Search for the cell housing the specified text and yield its (x, y) center coordinate. 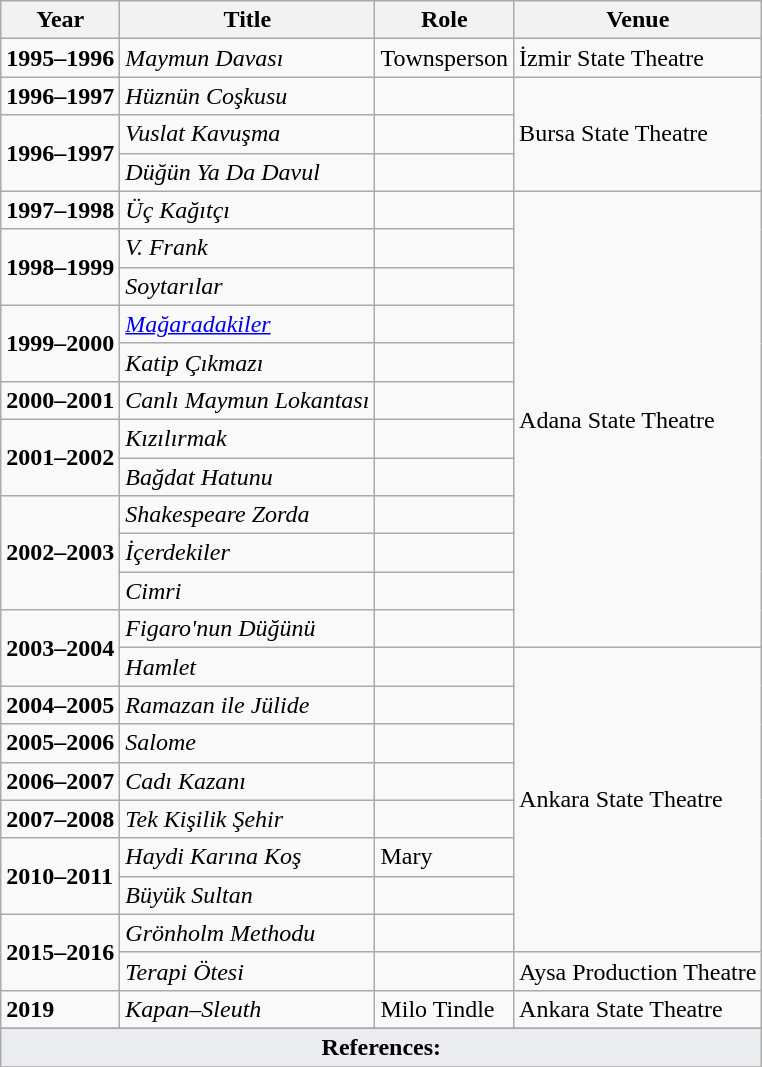
İçerdekiler (248, 553)
Year (60, 20)
V. Frank (248, 248)
İzmir State Theatre (638, 58)
2006–2007 (60, 781)
Kapan–Sleuth (248, 1009)
Üç Kağıtçı (248, 210)
2002–2003 (60, 553)
Kızılırmak (248, 438)
Maymun Davası (248, 58)
Salome (248, 743)
Tek Kişilik Şehir (248, 819)
References: (382, 1047)
Mary (444, 857)
2004–2005 (60, 705)
Figaro'nun Düğünü (248, 629)
2001–2002 (60, 457)
1998–1999 (60, 267)
2010–2011 (60, 876)
Milo Tindle (444, 1009)
Soytarılar (248, 286)
Aysa Production Theatre (638, 971)
Bağdat Hatunu (248, 477)
Cimri (248, 591)
Hüznün Coşkusu (248, 96)
Cadı Kazanı (248, 781)
Townsperson (444, 58)
Grönholm Methodu (248, 933)
2019 (60, 1009)
Role (444, 20)
2007–2008 (60, 819)
1999–2000 (60, 343)
Canlı Maymun Lokantası (248, 400)
2000–2001 (60, 400)
Mağaradakiler (248, 324)
2015–2016 (60, 952)
Shakespeare Zorda (248, 515)
Hamlet (248, 667)
Venue (638, 20)
Adana State Theatre (638, 420)
Title (248, 20)
Bursa State Theatre (638, 134)
Ramazan ile Jülide (248, 705)
Vuslat Kavuşma (248, 134)
Terapi Ötesi (248, 971)
1997–1998 (60, 210)
2005–2006 (60, 743)
Düğün Ya Da Davul (248, 172)
Katip Çıkmazı (248, 362)
Büyük Sultan (248, 895)
1995–1996 (60, 58)
2003–2004 (60, 648)
Haydi Karına Koş (248, 857)
